Provide the (X, Y) coordinate of the cell's center where the given text is located.  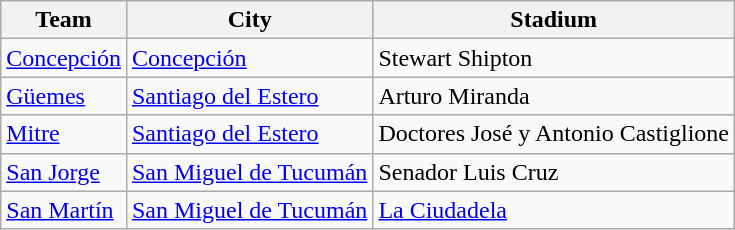
Senador Luis Cruz (554, 172)
Team (64, 20)
City (249, 20)
Stewart Shipton (554, 58)
Doctores José y Antonio Castiglione (554, 134)
Güemes (64, 96)
La Ciudadela (554, 210)
Mitre (64, 134)
San Jorge (64, 172)
Arturo Miranda (554, 96)
Stadium (554, 20)
San Martín (64, 210)
